Output the [x, y] coordinate of the center of the cell containing the given text.  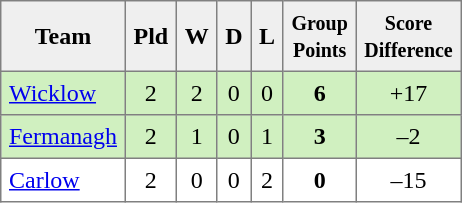
Carlow [63, 180]
Team [63, 36]
Fermanagh [63, 137]
6 [320, 93]
–2 [408, 137]
D [234, 36]
3 [320, 137]
GroupPoints [320, 36]
Wicklow [63, 93]
ScoreDifference [408, 36]
–15 [408, 180]
W [196, 36]
+17 [408, 93]
L [268, 36]
Pld [150, 36]
